Scan for the cell matching the given text and deliver its (X, Y) coordinate at center. 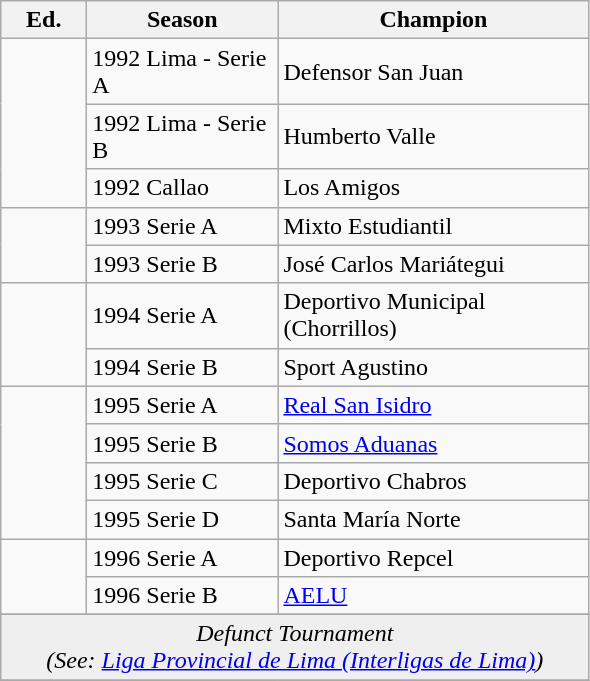
1994 Serie B (182, 367)
1993 Serie A (182, 226)
1993 Serie B (182, 264)
1992 Callao (182, 188)
1995 Serie A (182, 405)
AELU (434, 596)
Defunct Tournament(See: Liga Provincial de Lima (Interligas de Lima)) (295, 648)
1994 Serie A (182, 316)
Champion (434, 20)
1995 Serie B (182, 443)
1996 Serie B (182, 596)
Sport Agustino (434, 367)
Season (182, 20)
1996 Serie A (182, 557)
Deportivo Municipal (Chorrillos) (434, 316)
Mixto Estudiantil (434, 226)
José Carlos Mariátegui (434, 264)
Somos Aduanas (434, 443)
Real San Isidro (434, 405)
Humberto Valle (434, 136)
1992 Lima - Serie B (182, 136)
Defensor San Juan (434, 72)
Deportivo Chabros (434, 481)
1992 Lima - Serie A (182, 72)
1995 Serie D (182, 519)
Ed. (44, 20)
Santa María Norte (434, 519)
Deportivo Repcel (434, 557)
Los Amigos (434, 188)
1995 Serie C (182, 481)
